Detect which cell encompasses the target text, then output its [x, y] center coordinate. 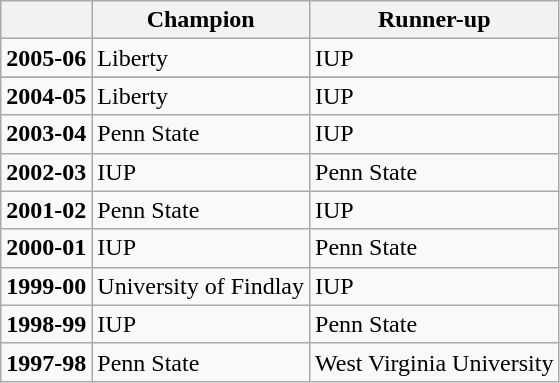
2001-02 [46, 210]
West Virginia University [434, 362]
2002-03 [46, 172]
University of Findlay [201, 286]
2003-04 [46, 134]
1998-99 [46, 324]
2005-06 [46, 58]
1999-00 [46, 286]
2004-05 [46, 96]
1997-98 [46, 362]
Runner-up [434, 20]
Champion [201, 20]
2000-01 [46, 248]
